Return the (x, y) coordinate for the center point of the cell that contains the specified text.  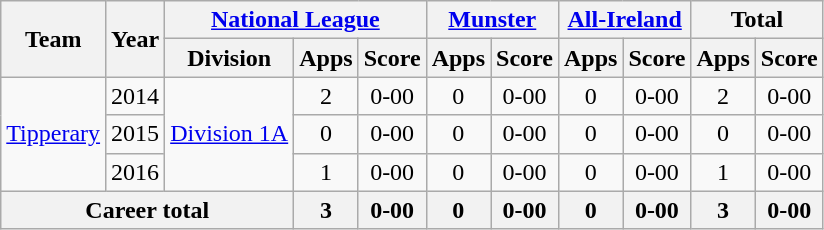
All-Ireland (624, 20)
Year (136, 39)
Munster (492, 20)
Division (230, 58)
Team (54, 39)
Tipperary (54, 134)
National League (296, 20)
2015 (136, 134)
2016 (136, 172)
Division 1A (230, 134)
Total (757, 20)
2014 (136, 96)
Career total (148, 210)
